For the text-containing cell, return its midpoint in [X, Y] coordinate format. 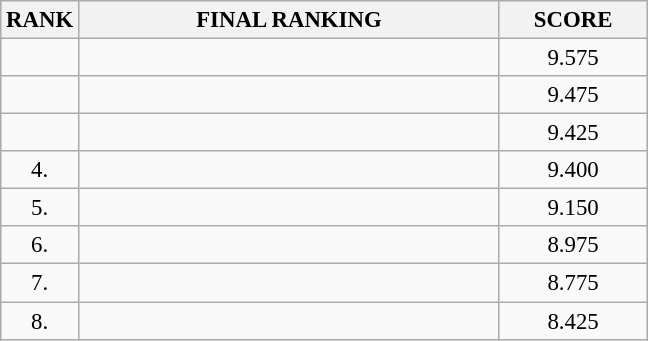
9.400 [572, 170]
FINAL RANKING [288, 20]
7. [40, 283]
6. [40, 245]
9.575 [572, 58]
9.475 [572, 95]
9.425 [572, 133]
4. [40, 170]
SCORE [572, 20]
8.975 [572, 245]
8.425 [572, 321]
RANK [40, 20]
8.775 [572, 283]
5. [40, 208]
9.150 [572, 208]
8. [40, 321]
